Pinpoint the cell where the given text exists, returning its [x, y] midpoint coordinate. 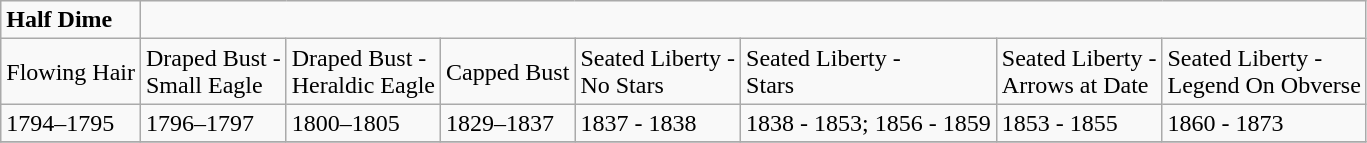
Seated Liberty -Stars [869, 72]
Seated Liberty -No Stars [658, 72]
1837 - 1838 [658, 123]
1860 - 1873 [1264, 123]
Draped Bust -Heraldic Eagle [363, 72]
Seated Liberty -Legend On Obverse [1264, 72]
Seated Liberty -Arrows at Date [1079, 72]
1796–1797 [213, 123]
1838 - 1853; 1856 - 1859 [869, 123]
1800–1805 [363, 123]
1853 - 1855 [1079, 123]
1794–1795 [71, 123]
Half Dime [71, 20]
Draped Bust -Small Eagle [213, 72]
Flowing Hair [71, 72]
1829–1837 [508, 123]
Capped Bust [508, 72]
